Locate the cell with the specified text and output its (X, Y) center coordinate. 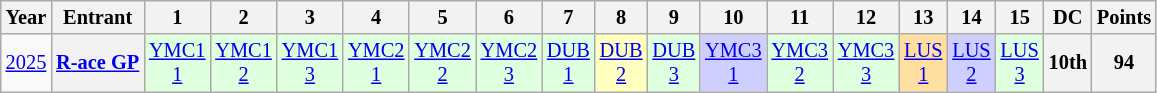
YMC31 (733, 63)
6 (509, 17)
R-ace GP (98, 63)
YMC11 (177, 63)
15 (1020, 17)
8 (622, 17)
5 (442, 17)
DUB2 (622, 63)
13 (923, 17)
10th (1068, 63)
DUB1 (568, 63)
12 (866, 17)
YMC23 (509, 63)
Entrant (98, 17)
DC (1068, 17)
YMC21 (376, 63)
Year (26, 17)
2025 (26, 63)
LUS2 (971, 63)
YMC22 (442, 63)
9 (674, 17)
YMC32 (799, 63)
3 (310, 17)
14 (971, 17)
7 (568, 17)
YMC13 (310, 63)
Points (1124, 17)
YMC12 (243, 63)
10 (733, 17)
LUS3 (1020, 63)
LUS1 (923, 63)
1 (177, 17)
4 (376, 17)
YMC33 (866, 63)
11 (799, 17)
DUB3 (674, 63)
2 (243, 17)
94 (1124, 63)
